Capture the cell that displays the provided text and extract its (X, Y) central coordinate. 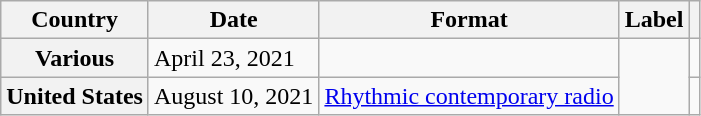
Rhythmic contemporary radio (469, 96)
United States (75, 96)
Format (469, 20)
Country (75, 20)
Label (654, 20)
Date (233, 20)
Various (75, 58)
April 23, 2021 (233, 58)
August 10, 2021 (233, 96)
